For the text-containing cell, return its midpoint in (X, Y) coordinate format. 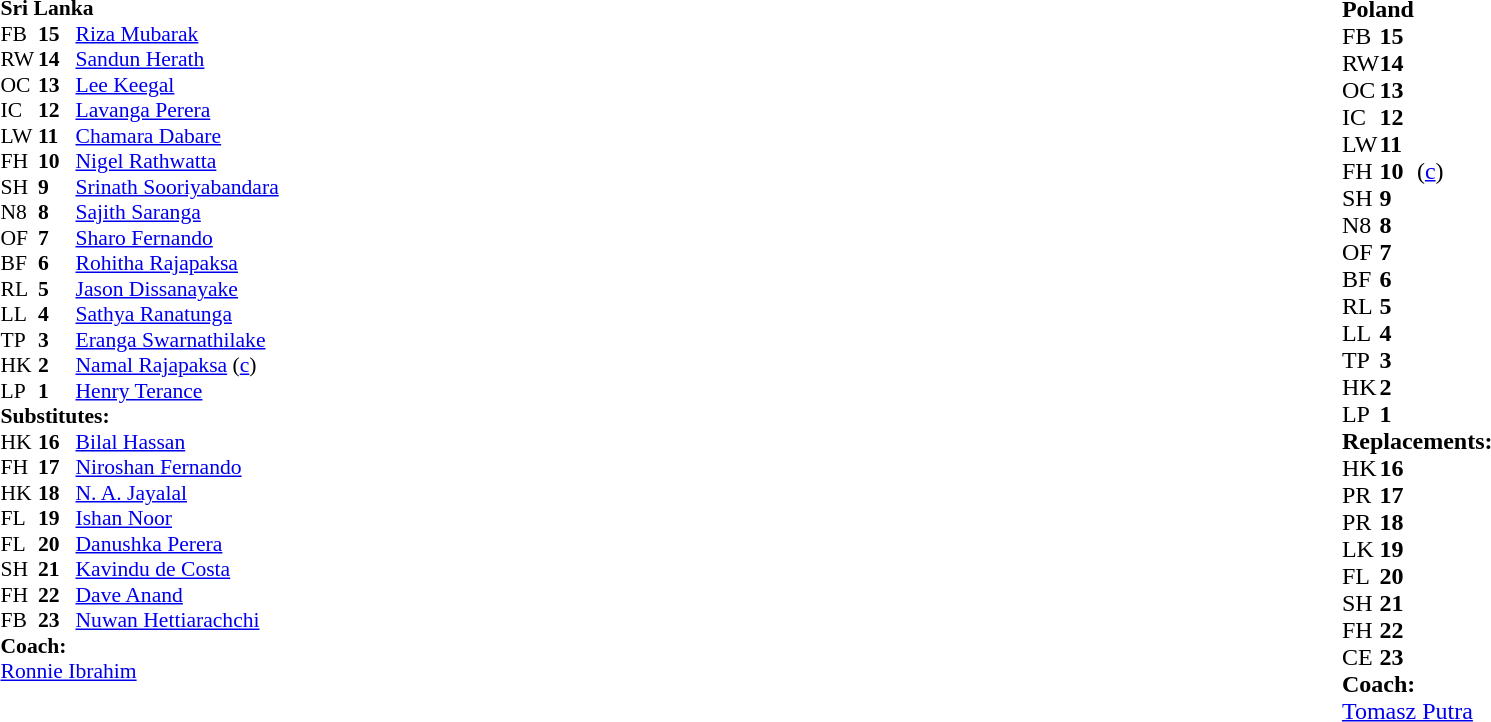
Coach: (139, 646)
Sathya Ranatunga (178, 315)
Kavindu de Costa (178, 569)
Sajith Saranga (178, 213)
Niroshan Fernando (178, 467)
Substitutes: (139, 417)
Jason Dissanayake (178, 289)
Ishan Noor (178, 519)
Henry Terance (178, 391)
LK (1361, 550)
Riza Mubarak (178, 34)
CE (1361, 658)
Srinath Sooriyabandara (178, 187)
Namal Rajapaksa (c) (178, 365)
Lavanga Perera (178, 111)
Nuwan Hettiarachchi (178, 621)
Chamara Dabare (178, 136)
Ronnie Ibrahim (139, 671)
N. A. Jayalal (178, 493)
Eranga Swarnathilake (178, 340)
Lee Keegal (178, 85)
Nigel Rathwatta (178, 161)
Bilal Hassan (178, 442)
Rohitha Rajapaksa (178, 263)
Sandun Herath (178, 59)
Danushka Perera (178, 544)
Dave Anand (178, 595)
Sharo Fernando (178, 238)
